Determine the [X, Y] coordinate at the center of the cell enclosing the given text.  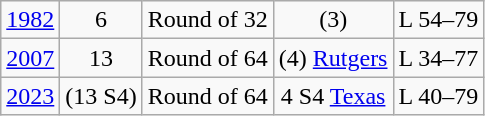
(13 S4) [101, 96]
4 S4 Texas [333, 96]
1982 [30, 20]
6 [101, 20]
L 40–79 [438, 96]
L 34–77 [438, 58]
L 54–79 [438, 20]
2023 [30, 96]
(3) [333, 20]
(4) Rutgers [333, 58]
Round of 32 [208, 20]
13 [101, 58]
2007 [30, 58]
